Return [X, Y] of the center of cell containing provided text 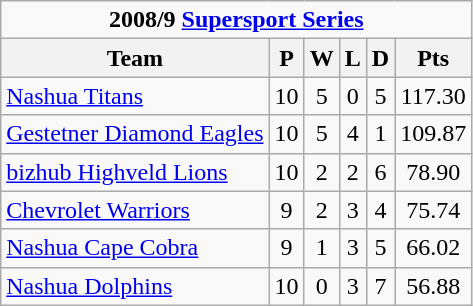
Nashua Cape Cobra [135, 248]
W [322, 58]
L [352, 58]
Gestetner Diamond Eagles [135, 134]
D [380, 58]
Nashua Dolphins [135, 286]
Nashua Titans [135, 96]
109.87 [434, 134]
66.02 [434, 248]
Team [135, 58]
117.30 [434, 96]
75.74 [434, 210]
56.88 [434, 286]
bizhub Highveld Lions [135, 172]
7 [380, 286]
6 [380, 172]
P [286, 58]
78.90 [434, 172]
2008/9 Supersport Series [236, 20]
Chevrolet Warriors [135, 210]
Pts [434, 58]
